From the cell containing the given text, extract its center point as (x, y) coordinate. 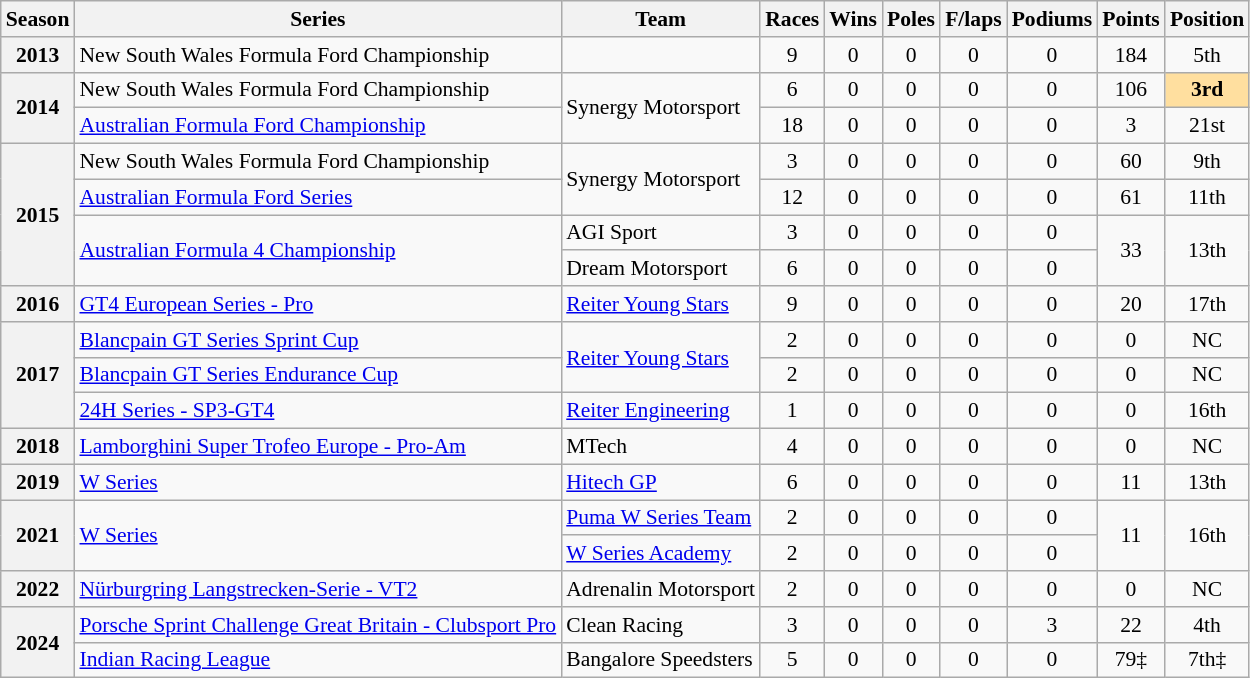
Position (1207, 19)
184 (1131, 55)
106 (1131, 90)
2022 (38, 589)
2024 (38, 642)
2013 (38, 55)
Indian Racing League (318, 660)
Races (792, 19)
22 (1131, 625)
Australian Formula 4 Championship (318, 250)
Nürburgring Langstrecken-Serie - VT2 (318, 589)
2016 (38, 304)
79‡ (1131, 660)
Podiums (1052, 19)
5 (792, 660)
Porsche Sprint Challenge Great Britain - Clubsport Pro (318, 625)
9th (1207, 162)
3rd (1207, 90)
MTech (660, 447)
4th (1207, 625)
1 (792, 411)
Hitech GP (660, 482)
61 (1131, 197)
Points (1131, 19)
Blancpain GT Series Sprint Cup (318, 340)
2021 (38, 536)
33 (1131, 250)
21st (1207, 126)
Australian Formula Ford Series (318, 197)
60 (1131, 162)
18 (792, 126)
Australian Formula Ford Championship (318, 126)
Puma W Series Team (660, 518)
Season (38, 19)
17th (1207, 304)
GT4 European Series - Pro (318, 304)
11th (1207, 197)
2019 (38, 482)
Team (660, 19)
7th‡ (1207, 660)
2015 (38, 215)
2014 (38, 108)
Adrenalin Motorsport (660, 589)
2018 (38, 447)
4 (792, 447)
W Series Academy (660, 554)
5th (1207, 55)
2017 (38, 376)
Series (318, 19)
12 (792, 197)
Lamborghini Super Trofeo Europe - Pro-Am (318, 447)
24H Series - SP3-GT4 (318, 411)
Poles (911, 19)
Dream Motorsport (660, 269)
Bangalore Speedsters (660, 660)
Reiter Engineering (660, 411)
F/laps (974, 19)
AGI Sport (660, 233)
Blancpain GT Series Endurance Cup (318, 375)
Wins (853, 19)
20 (1131, 304)
Clean Racing (660, 625)
